From the cell containing the given text, extract its center point as (x, y) coordinate. 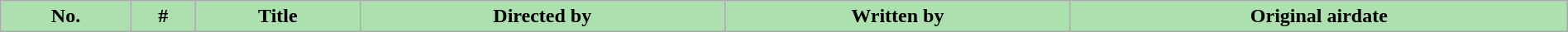
Directed by (543, 16)
No. (66, 16)
Title (278, 16)
Written by (897, 16)
# (163, 16)
Original airdate (1318, 16)
